Return the (x, y) coordinate for the center point of the cell that contains the specified text.  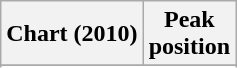
Peak position (189, 34)
Chart (2010) (72, 34)
